Scan for the cell matching the given text and deliver its (x, y) coordinate at center. 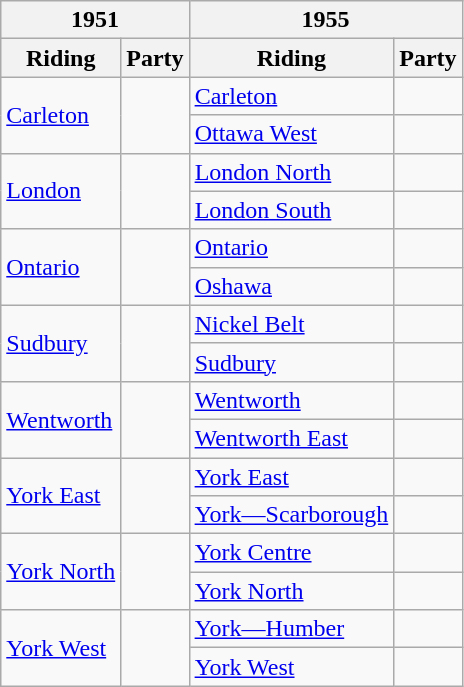
London South (292, 210)
Ottawa West (292, 134)
1951 (95, 20)
Oshawa (292, 286)
London (61, 191)
York Centre (292, 553)
1955 (326, 20)
London North (292, 172)
York—Scarborough (292, 515)
York—Humber (292, 629)
Wentworth East (292, 438)
Nickel Belt (292, 324)
